Find where the given text appears and provide that cell's center as [X, Y] coordinate. 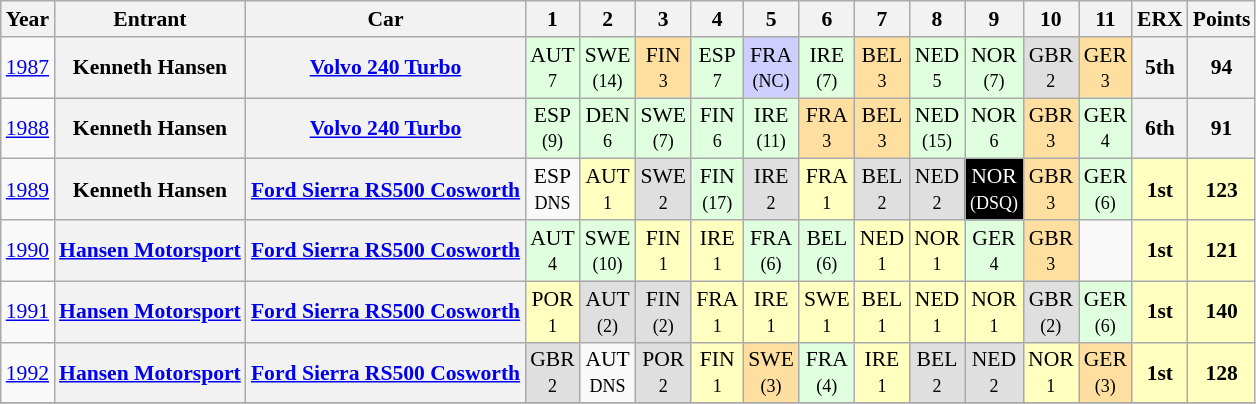
94 [1222, 68]
Points [1222, 19]
GBR(2) [1051, 312]
140 [1222, 312]
123 [1222, 190]
10 [1051, 19]
NED(15) [937, 128]
1991 [28, 312]
SWE2 [663, 190]
FRA(6) [771, 250]
8 [937, 19]
ESPDNS [552, 190]
5 [771, 19]
3 [663, 19]
ESP(9) [552, 128]
6 [827, 19]
128 [1222, 372]
BEL1 [882, 312]
ERX [1160, 19]
AUT(2) [608, 312]
1992 [28, 372]
1 [552, 19]
FIN3 [663, 68]
Year [28, 19]
POR2 [663, 372]
FIN6 [717, 128]
ESP7 [717, 68]
NED5 [937, 68]
SWE(3) [771, 372]
AUT4 [552, 250]
4 [717, 19]
2 [608, 19]
FIN(17) [717, 190]
6th [1160, 128]
Car [386, 19]
AUT1 [608, 190]
1990 [28, 250]
BEL(6) [827, 250]
SWE(10) [608, 250]
POR1 [552, 312]
FIN(2) [663, 312]
FRA3 [827, 128]
AUT7 [552, 68]
AUTDNS [608, 372]
NOR(DSQ) [994, 190]
1987 [28, 68]
IRE(11) [771, 128]
1989 [28, 190]
7 [882, 19]
DEN6 [608, 128]
FRA(NC) [771, 68]
NOR6 [994, 128]
GER(3) [1106, 372]
SWE(14) [608, 68]
9 [994, 19]
SWE(7) [663, 128]
11 [1106, 19]
1988 [28, 128]
Entrant [150, 19]
GER3 [1106, 68]
FRA(4) [827, 372]
IRE(7) [827, 68]
5th [1160, 68]
121 [1222, 250]
IRE2 [771, 190]
SWE1 [827, 312]
NOR(7) [994, 68]
91 [1222, 128]
